Extract the [x, y] coordinate from the center of the cell holding the provided text.  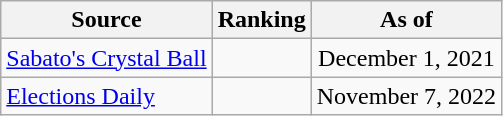
Source [106, 20]
Ranking [262, 20]
Sabato's Crystal Ball [106, 58]
As of [406, 20]
November 7, 2022 [406, 96]
Elections Daily [106, 96]
December 1, 2021 [406, 58]
